From the cell containing the given text, extract its center point as (X, Y) coordinate. 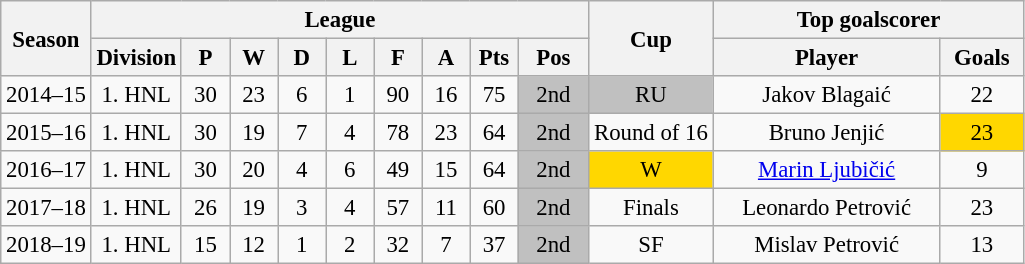
16 (446, 95)
Goals (982, 58)
Leonardo Petrović (826, 208)
2017–18 (46, 208)
75 (494, 95)
Cup (651, 38)
Bruno Jenjić (826, 133)
13 (982, 245)
2014–15 (46, 95)
Pts (494, 58)
Division (136, 58)
26 (205, 208)
60 (494, 208)
20 (254, 170)
11 (446, 208)
Top goalscorer (868, 20)
Mislav Petrović (826, 245)
SF (651, 245)
37 (494, 245)
49 (398, 170)
Jakov Blagaić (826, 95)
22 (982, 95)
32 (398, 245)
3 (302, 208)
2 (350, 245)
90 (398, 95)
Marin Ljubičić (826, 170)
57 (398, 208)
12 (254, 245)
D (302, 58)
RU (651, 95)
Finals (651, 208)
Player (826, 58)
2018–19 (46, 245)
Round of 16 (651, 133)
9 (982, 170)
League (340, 20)
2016–17 (46, 170)
2015–16 (46, 133)
Pos (554, 58)
Season (46, 38)
L (350, 58)
P (205, 58)
F (398, 58)
A (446, 58)
78 (398, 133)
